Detect which cell encompasses the target text, then output its [x, y] center coordinate. 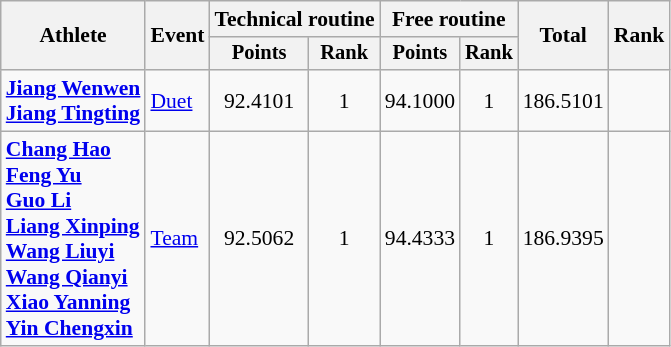
94.4333 [420, 239]
Athlete [74, 36]
186.5101 [564, 100]
Total [564, 36]
92.5062 [260, 239]
92.4101 [260, 100]
Technical routine [295, 19]
Event [177, 36]
186.9395 [564, 239]
Jiang WenwenJiang Tingting [74, 100]
Chang HaoFeng YuGuo LiLiang XinpingWang LiuyiWang QianyiXiao YanningYin Chengxin [74, 239]
Team [177, 239]
Duet [177, 100]
Free routine [449, 19]
94.1000 [420, 100]
